Pinpoint the cell where the given text exists, returning its [X, Y] midpoint coordinate. 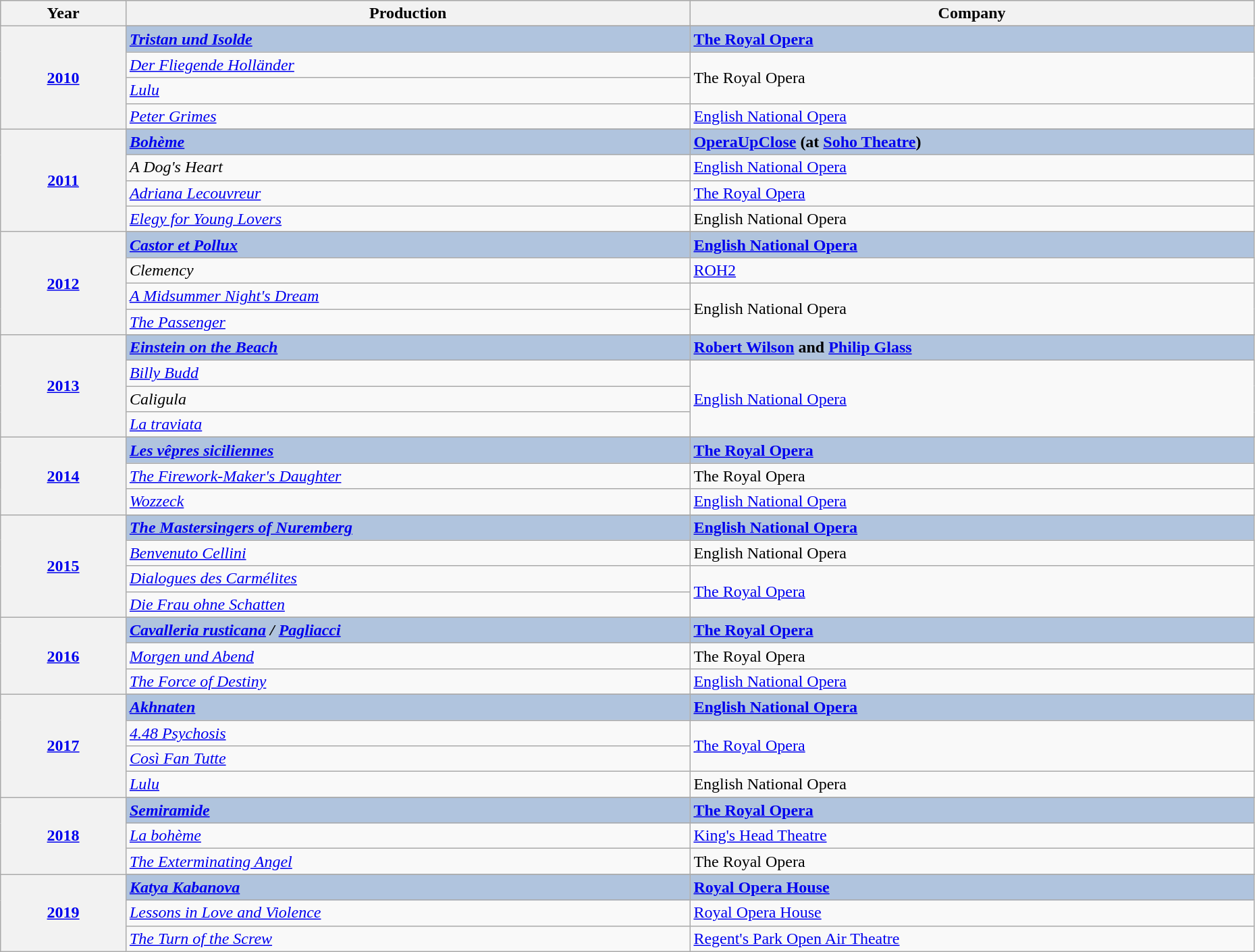
Katya Kabanova [408, 887]
Adriana Lecouvreur [408, 193]
Akhnaten [408, 707]
2013 [63, 386]
Elegy for Young Lovers [408, 219]
Dialogues des Carmélites [408, 579]
Benvenuto Cellini [408, 553]
Lessons in Love and Violence [408, 913]
Der Fliegende Holländer [408, 65]
Les vêpres siciliennes [408, 450]
A Midsummer Night's Dream [408, 296]
Einstein on the Beach [408, 348]
Tristan und Isolde [408, 39]
Bohème [408, 142]
2014 [63, 476]
The Mastersingers of Nuremberg [408, 527]
Wozzeck [408, 502]
The Force of Destiny [408, 681]
2017 [63, 745]
Semiramide [408, 810]
Caligula [408, 399]
Clemency [408, 270]
ROH2 [972, 270]
Year [63, 14]
Robert Wilson and Philip Glass [972, 348]
Cavalleria rusticana / Pagliacci [408, 630]
Company [972, 14]
Regent's Park Open Air Theatre [972, 938]
La bohème [408, 836]
A Dog's Heart [408, 167]
The Exterminating Angel [408, 862]
The Turn of the Screw [408, 938]
4.48 Psychosis [408, 733]
La traviata [408, 425]
The Passenger [408, 322]
2011 [63, 180]
Così Fan Tutte [408, 759]
The Firework-Maker's Daughter [408, 476]
Morgen und Abend [408, 656]
Peter Grimes [408, 116]
2019 [63, 913]
OperaUpClose (at Soho Theatre) [972, 142]
Billy Budd [408, 373]
2016 [63, 656]
Die Frau ohne Schatten [408, 604]
Production [408, 14]
2010 [63, 78]
2015 [63, 566]
2012 [63, 283]
2018 [63, 836]
Castor et Pollux [408, 244]
King's Head Theatre [972, 836]
